From the cell containing the given text, extract its center point as (X, Y) coordinate. 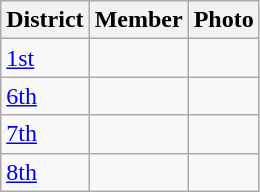
6th (45, 96)
7th (45, 134)
1st (45, 58)
8th (45, 172)
District (45, 20)
Member (138, 20)
Photo (224, 20)
